Return the (x, y) coordinate for the center point of the cell that contains the specified text.  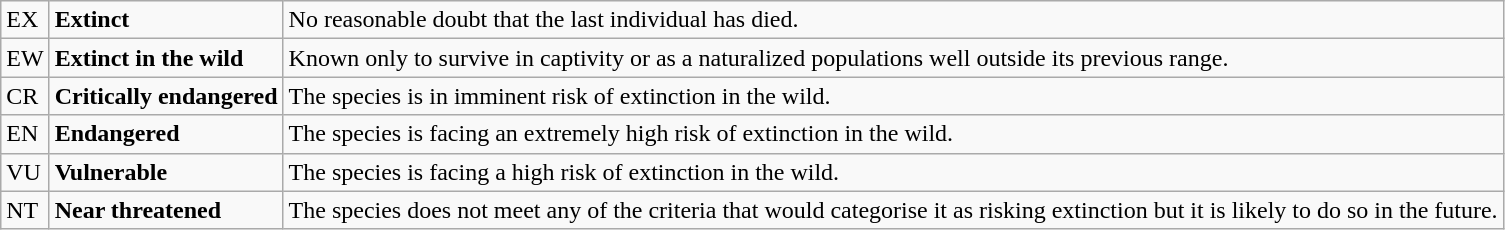
CR (25, 96)
Near threatened (166, 210)
No reasonable doubt that the last individual has died. (893, 20)
VU (25, 172)
Critically endangered (166, 96)
The species does not meet any of the criteria that would categorise it as risking extinction but it is likely to do so in the future. (893, 210)
Extinct in the wild (166, 58)
Extinct (166, 20)
Vulnerable (166, 172)
NT (25, 210)
The species is facing an extremely high risk of extinction in the wild. (893, 134)
Known only to survive in captivity or as a naturalized populations well outside its previous range. (893, 58)
The species is facing a high risk of extinction in the wild. (893, 172)
Endangered (166, 134)
EN (25, 134)
EW (25, 58)
The species is in imminent risk of extinction in the wild. (893, 96)
EX (25, 20)
